Output the (x, y) coordinate of the center of the cell containing the given text.  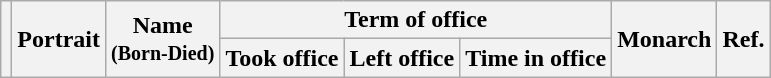
Name(Born-Died) (162, 39)
Monarch (664, 39)
Term of office (416, 20)
Portrait (59, 39)
Ref. (744, 39)
Time in office (536, 58)
Took office (282, 58)
Left office (402, 58)
